Find where the given text appears and provide that cell's center as (x, y) coordinate. 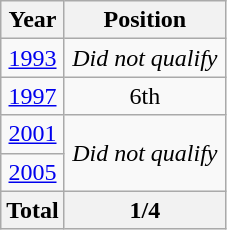
Year (33, 20)
Position (144, 20)
1993 (33, 58)
1997 (33, 96)
Total (33, 210)
6th (144, 96)
2005 (33, 172)
1/4 (144, 210)
2001 (33, 134)
